Detect which cell encompasses the target text, then output its (x, y) center coordinate. 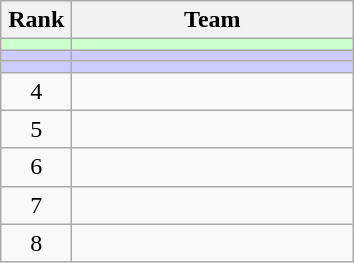
4 (36, 91)
5 (36, 129)
Rank (36, 20)
Team (212, 20)
8 (36, 243)
7 (36, 205)
6 (36, 167)
